Capture the cell that displays the provided text and extract its [X, Y] central coordinate. 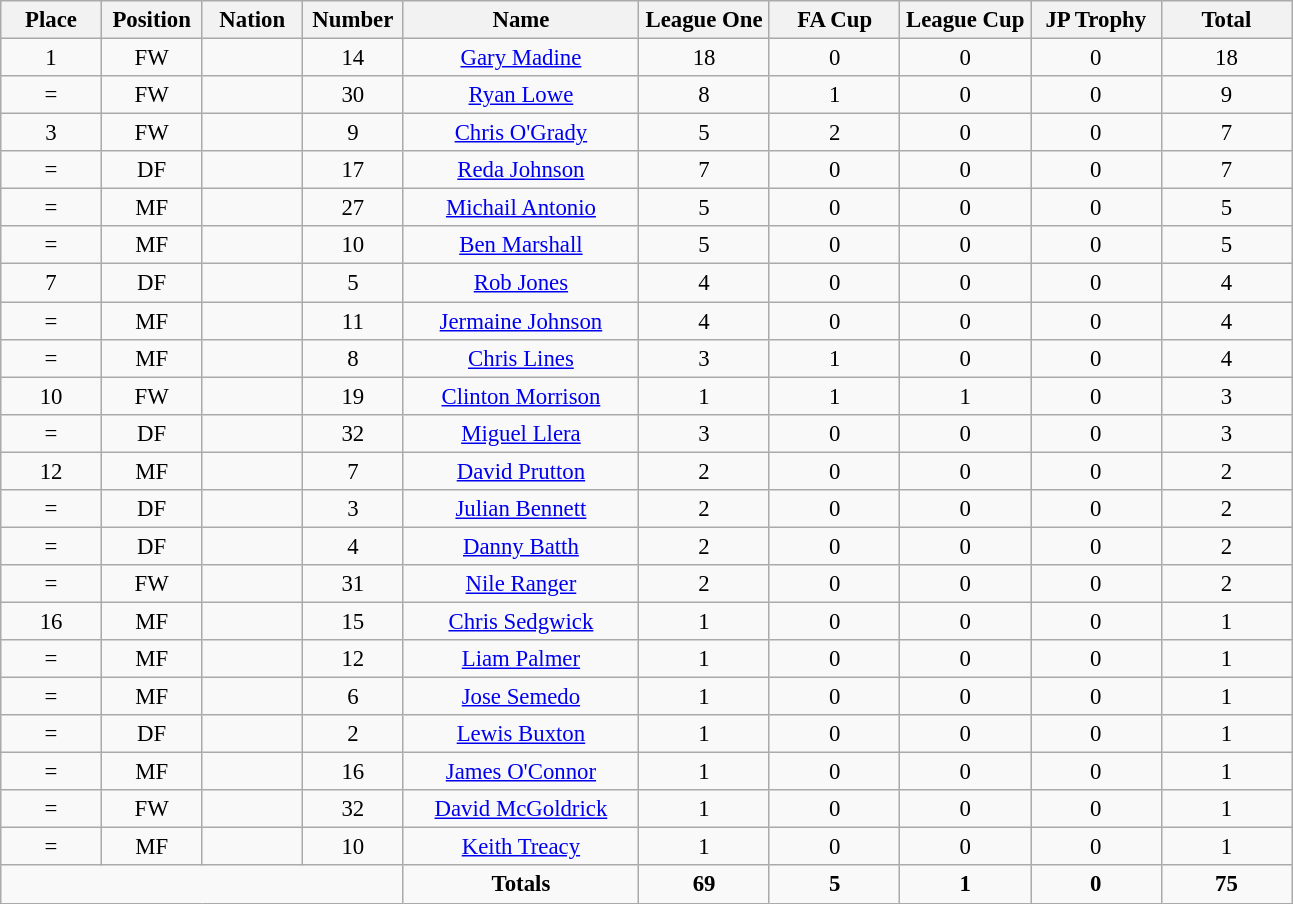
6 [354, 697]
Jose Semedo [521, 697]
Ryan Lowe [521, 95]
Jermaine Johnson [521, 321]
15 [354, 621]
Michail Antonio [521, 208]
Danny Batth [521, 546]
27 [354, 208]
Keith Treacy [521, 847]
Nile Ranger [521, 584]
14 [354, 58]
11 [354, 321]
League Cup [966, 20]
Chris Lines [521, 358]
FA Cup [834, 20]
Gary Madine [521, 58]
David Prutton [521, 471]
31 [354, 584]
David McGoldrick [521, 809]
Miguel Llera [521, 433]
Julian Bennett [521, 509]
JP Trophy [1096, 20]
17 [354, 170]
Totals [521, 885]
19 [354, 396]
30 [354, 95]
69 [704, 885]
75 [1226, 885]
Name [521, 20]
Rob Jones [521, 283]
Ben Marshall [521, 245]
Lewis Buxton [521, 734]
Chris Sedgwick [521, 621]
Total [1226, 20]
Clinton Morrison [521, 396]
Nation [252, 20]
Liam Palmer [521, 659]
Place [52, 20]
Chris O'Grady [521, 133]
League One [704, 20]
Number [354, 20]
Position [152, 20]
James O'Connor [521, 772]
Reda Johnson [521, 170]
